Detect which cell encompasses the target text, then output its (x, y) center coordinate. 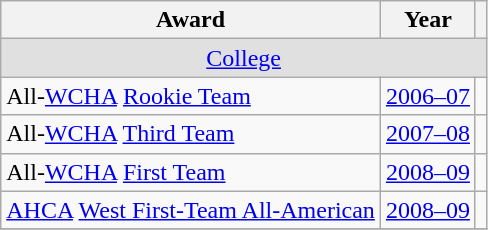
2007–08 (428, 134)
All-WCHA Third Team (191, 134)
All-WCHA First Team (191, 172)
2006–07 (428, 96)
AHCA West First-Team All-American (191, 210)
College (244, 58)
Year (428, 20)
All-WCHA Rookie Team (191, 96)
Award (191, 20)
